Output the [x, y] coordinate of the center of the cell containing the given text.  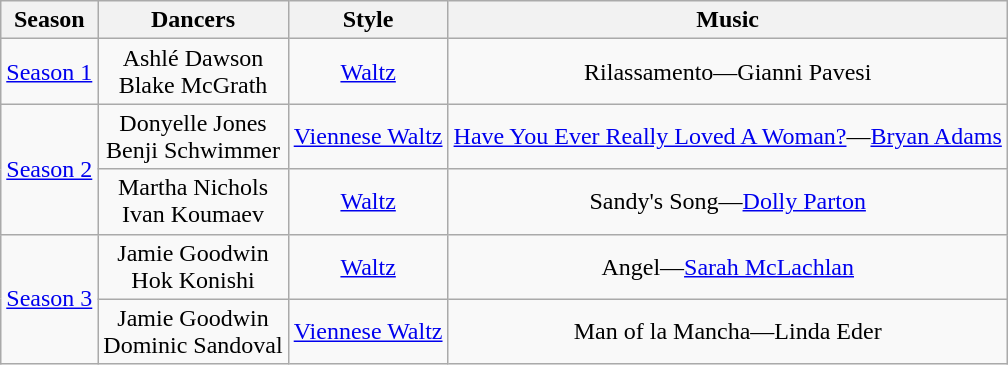
Have You Ever Really Loved A Woman?—Bryan Adams [728, 136]
Season 3 [50, 299]
Ashlé DawsonBlake McGrath [193, 72]
Style [368, 20]
Man of la Mancha—Linda Eder [728, 332]
Jamie GoodwinHok Konishi [193, 266]
Sandy's Song—Dolly Parton [728, 202]
Rilassamento—Gianni Pavesi [728, 72]
Martha NicholsIvan Koumaev [193, 202]
Music [728, 20]
Jamie GoodwinDominic Sandoval [193, 332]
Season 1 [50, 72]
Dancers [193, 20]
Angel—Sarah McLachlan [728, 266]
Season 2 [50, 169]
Season [50, 20]
Donyelle JonesBenji Schwimmer [193, 136]
